Output the (X, Y) coordinate of the center of the cell containing the given text.  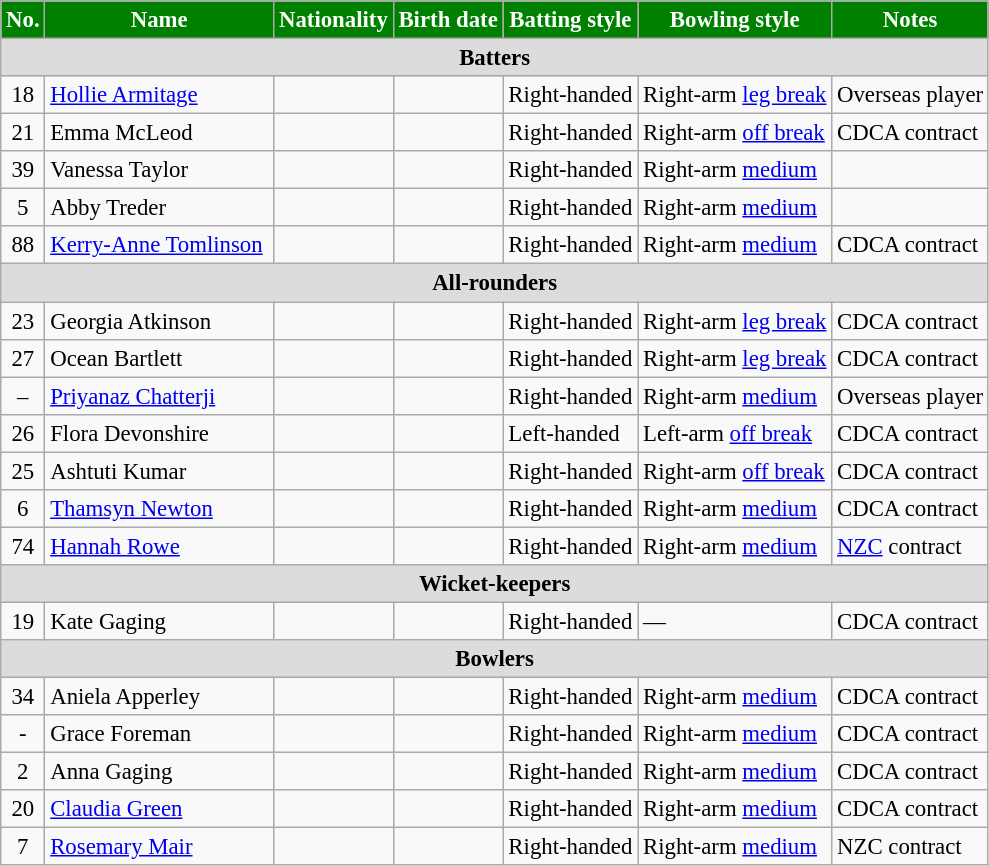
88 (23, 245)
Thamsyn Newton (160, 509)
— (735, 621)
Flora Devonshire (160, 433)
26 (23, 433)
Bowlers (495, 659)
34 (23, 697)
74 (23, 546)
20 (23, 809)
Vanessa Taylor (160, 170)
Birth date (448, 20)
No. (23, 20)
Grace Foreman (160, 734)
Ashtuti Kumar (160, 471)
Georgia Atkinson (160, 321)
7 (23, 847)
All-rounders (495, 283)
18 (23, 95)
21 (23, 133)
Kerry-Anne Tomlinson (160, 245)
5 (23, 208)
Left-handed (570, 433)
Batting style (570, 20)
6 (23, 509)
Anna Gaging (160, 772)
Priyanaz Chatterji (160, 396)
– (23, 396)
27 (23, 358)
Notes (910, 20)
23 (23, 321)
Hollie Armitage (160, 95)
Emma McLeod (160, 133)
Name (160, 20)
Left-arm off break (735, 433)
Rosemary Mair (160, 847)
Wicket-keepers (495, 584)
39 (23, 170)
Batters (495, 58)
Kate Gaging (160, 621)
Ocean Bartlett (160, 358)
Nationality (334, 20)
Bowling style (735, 20)
Abby Treder (160, 208)
Claudia Green (160, 809)
19 (23, 621)
25 (23, 471)
Aniela Apperley (160, 697)
- (23, 734)
Hannah Rowe (160, 546)
2 (23, 772)
